Return the (x, y) coordinate for the center point of the cell that contains the specified text.  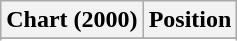
Chart (2000) (72, 20)
Position (190, 20)
